Extract the [x, y] coordinate from the center of the cell holding the provided text.  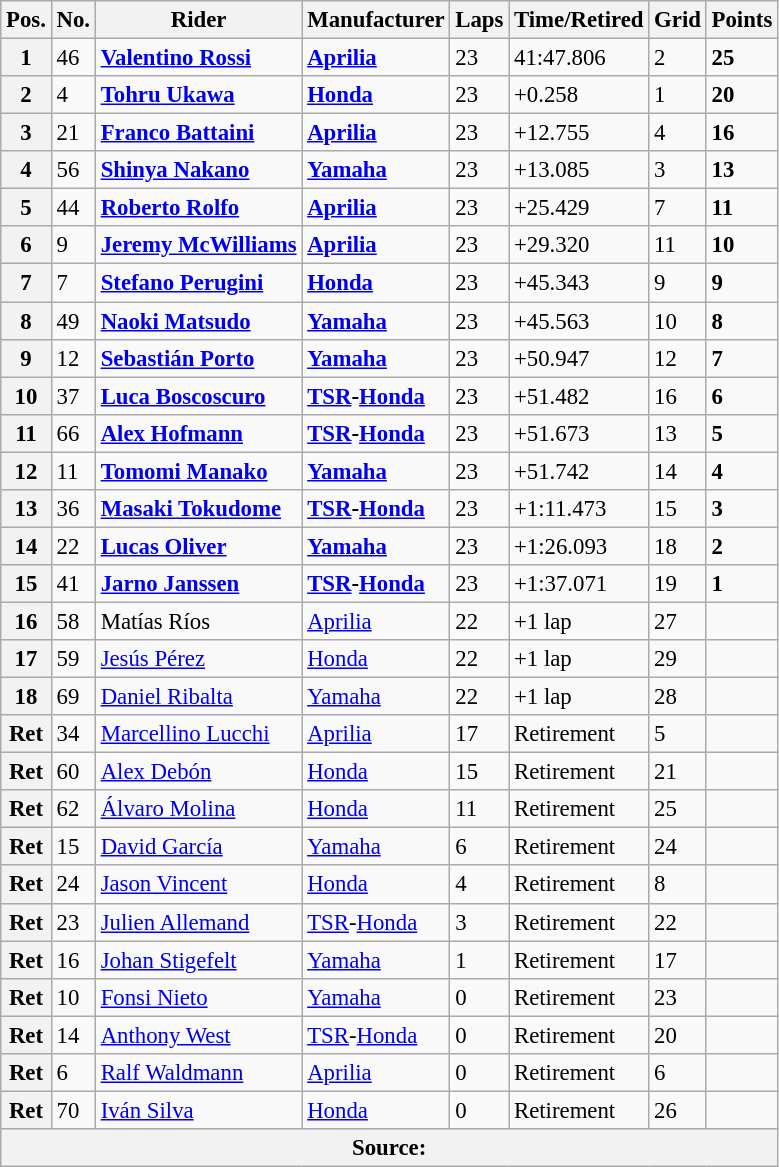
28 [678, 697]
Naoki Matsudo [198, 321]
Pos. [26, 20]
Masaki Tokudome [198, 509]
Stefano Perugini [198, 283]
Valentino Rossi [198, 58]
+45.343 [579, 283]
+45.563 [579, 321]
Jesús Pérez [198, 659]
Daniel Ribalta [198, 697]
+12.755 [579, 133]
+29.320 [579, 245]
66 [73, 433]
44 [73, 208]
+51.482 [579, 396]
Source: [390, 1148]
34 [73, 734]
Iván Silva [198, 1110]
David García [198, 847]
Laps [480, 20]
Matías Ríos [198, 621]
Jarno Janssen [198, 584]
Alex Hofmann [198, 433]
41 [73, 584]
+50.947 [579, 358]
Shinya Nakano [198, 170]
Time/Retired [579, 20]
Johan Stigefelt [198, 960]
Rider [198, 20]
Ralf Waldmann [198, 1073]
27 [678, 621]
60 [73, 772]
69 [73, 697]
Julien Allemand [198, 922]
Fonsi Nieto [198, 997]
41:47.806 [579, 58]
49 [73, 321]
Álvaro Molina [198, 809]
Anthony West [198, 1035]
58 [73, 621]
+1:37.071 [579, 584]
29 [678, 659]
36 [73, 509]
+25.429 [579, 208]
+0.258 [579, 95]
Jason Vincent [198, 885]
46 [73, 58]
56 [73, 170]
+51.742 [579, 471]
Lucas Oliver [198, 546]
Tomomi Manako [198, 471]
+51.673 [579, 433]
Sebastián Porto [198, 358]
No. [73, 20]
37 [73, 396]
+1:11.473 [579, 509]
Grid [678, 20]
26 [678, 1110]
59 [73, 659]
Points [742, 20]
Franco Battaini [198, 133]
+13.085 [579, 170]
Marcellino Lucchi [198, 734]
Manufacturer [376, 20]
+1:26.093 [579, 546]
Alex Debón [198, 772]
70 [73, 1110]
62 [73, 809]
Luca Boscoscuro [198, 396]
Roberto Rolfo [198, 208]
Tohru Ukawa [198, 95]
Jeremy McWilliams [198, 245]
19 [678, 584]
